Return the [X, Y] coordinate for the center point of the cell that contains the specified text.  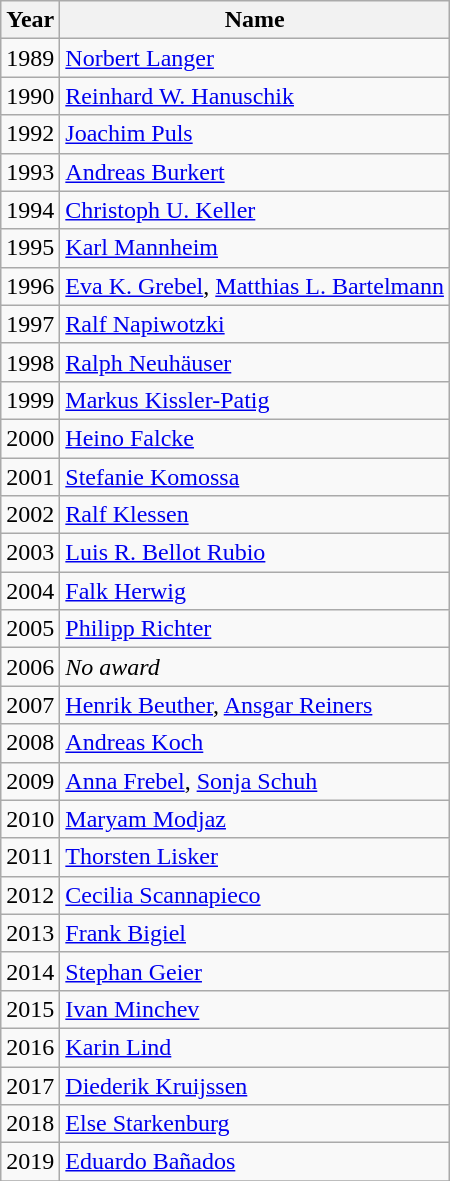
2002 [30, 515]
2001 [30, 477]
Ivan Minchev [255, 1009]
Joachim Puls [255, 134]
1993 [30, 172]
2016 [30, 1047]
2011 [30, 857]
Christoph U. Keller [255, 210]
Heino Falcke [255, 438]
Andreas Koch [255, 743]
Markus Kissler-Patig [255, 400]
Philipp Richter [255, 629]
1989 [30, 58]
2000 [30, 438]
Ralf Napiwotzki [255, 324]
Diederik Kruijssen [255, 1085]
Eduardo Bañados [255, 1162]
2006 [30, 667]
Ralf Klessen [255, 515]
Karl Mannheim [255, 248]
2004 [30, 591]
Luis R. Bellot Rubio [255, 553]
2009 [30, 781]
2012 [30, 895]
1994 [30, 210]
1997 [30, 324]
Norbert Langer [255, 58]
Cecilia Scannapieco [255, 895]
2007 [30, 705]
1992 [30, 134]
Anna Frebel, Sonja Schuh [255, 781]
Karin Lind [255, 1047]
Andreas Burkert [255, 172]
2019 [30, 1162]
2003 [30, 553]
2015 [30, 1009]
Year [30, 20]
2017 [30, 1085]
1990 [30, 96]
Henrik Beuther, Ansgar Reiners [255, 705]
Stephan Geier [255, 971]
Stefanie Komossa [255, 477]
1998 [30, 362]
2005 [30, 629]
Else Starkenburg [255, 1124]
2018 [30, 1124]
Maryam Modjaz [255, 819]
Name [255, 20]
Reinhard W. Hanuschik [255, 96]
2008 [30, 743]
No award [255, 667]
2010 [30, 819]
2013 [30, 933]
Ralph Neuhäuser [255, 362]
1995 [30, 248]
Thorsten Lisker [255, 857]
Falk Herwig [255, 591]
Frank Bigiel [255, 933]
1999 [30, 400]
1996 [30, 286]
2014 [30, 971]
Eva K. Grebel, Matthias L. Bartelmann [255, 286]
